Detect which cell encompasses the target text, then output its [x, y] center coordinate. 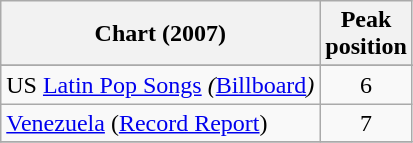
7 [366, 123]
Peakposition [366, 34]
6 [366, 85]
Venezuela (Record Report) [160, 123]
US Latin Pop Songs (Billboard) [160, 85]
Chart (2007) [160, 34]
